Locate the cell with the specified text and output its [x, y] center coordinate. 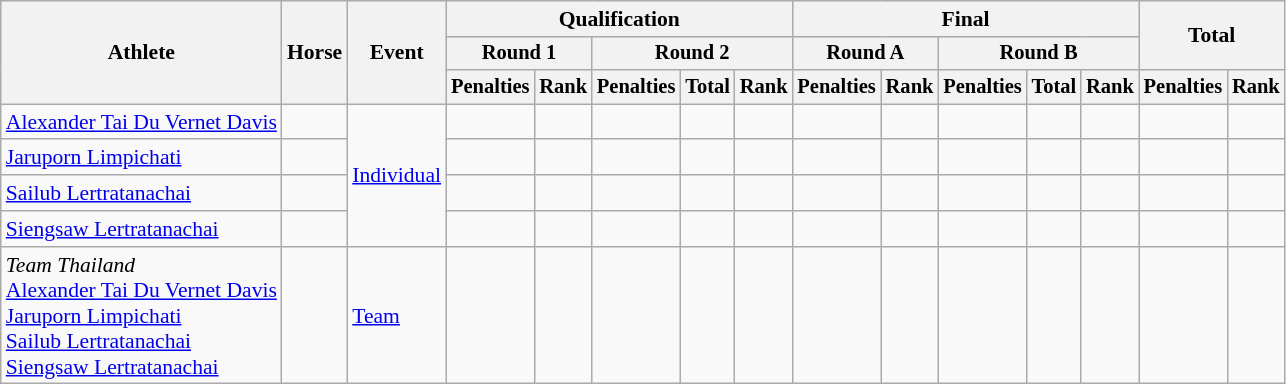
Final [965, 19]
Round 1 [519, 54]
Jaruporn Limpichati [142, 158]
Siengsaw Lertratanachai [142, 229]
Athlete [142, 52]
Round B [1038, 54]
Horse [314, 52]
Alexander Tai Du Vernet Davis [142, 122]
Qualification [619, 19]
Sailub Lertratanachai [142, 193]
Individual [396, 175]
Round 2 [692, 54]
Event [396, 52]
Round A [865, 54]
